Scan for the cell matching the given text and deliver its [x, y] coordinate at center. 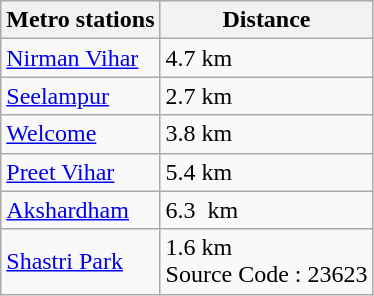
6.3 km [266, 210]
Welcome [80, 134]
4.7 km [266, 58]
Nirman Vihar [80, 58]
Seelampur [80, 96]
Preet Vihar [80, 172]
1.6 kmSource Code : 23623 [266, 262]
2.7 km [266, 96]
Distance [266, 20]
5.4 km [266, 172]
Akshardham [80, 210]
3.8 km [266, 134]
Metro stations [80, 20]
Shastri Park [80, 262]
